Detect which cell encompasses the target text, then output its [x, y] center coordinate. 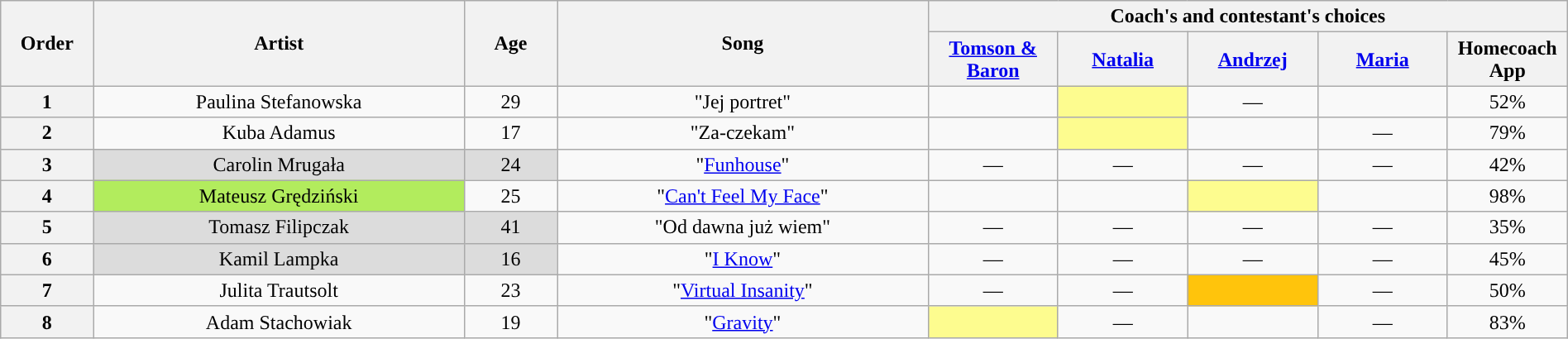
Kuba Adamus [280, 133]
24 [510, 165]
25 [510, 196]
79% [1507, 133]
"Gravity" [743, 322]
23 [510, 290]
50% [1507, 290]
6 [47, 259]
4 [47, 196]
Kamil Lampka [280, 259]
16 [510, 259]
Artist [280, 43]
42% [1507, 165]
7 [47, 290]
Julita Trautsolt [280, 290]
"Od dawna już wiem" [743, 227]
"I Know" [743, 259]
Maria [1383, 60]
19 [510, 322]
8 [47, 322]
"Za-czekam" [743, 133]
35% [1507, 227]
Order [47, 43]
Song [743, 43]
Mateusz Grędziński [280, 196]
"Funhouse" [743, 165]
Tomasz Filipczak [280, 227]
1 [47, 102]
Andrzej [1252, 60]
"Jej portret" [743, 102]
Tomson & Baron [992, 60]
"Can't Feel My Face" [743, 196]
52% [1507, 102]
17 [510, 133]
"Virtual Insanity" [743, 290]
Coach's and contestant's choices [1247, 17]
3 [47, 165]
29 [510, 102]
98% [1507, 196]
41 [510, 227]
83% [1507, 322]
2 [47, 133]
Natalia [1123, 60]
Adam Stachowiak [280, 322]
5 [47, 227]
Paulina Stefanowska [280, 102]
Carolin Mrugała [280, 165]
Age [510, 43]
45% [1507, 259]
Homecoach App [1507, 60]
